Locate the cell with the specified text and output its (X, Y) center coordinate. 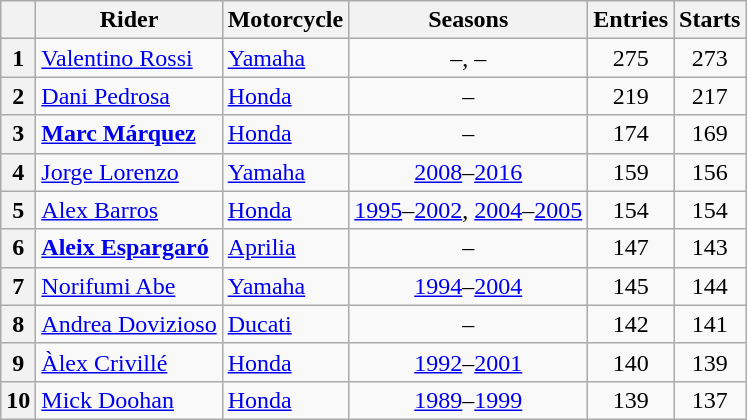
144 (710, 286)
145 (631, 286)
3 (18, 134)
142 (631, 324)
217 (710, 96)
Àlex Crivillé (129, 362)
Rider (129, 20)
10 (18, 400)
137 (710, 400)
Dani Pedrosa (129, 96)
273 (710, 58)
Seasons (468, 20)
Jorge Lorenzo (129, 172)
4 (18, 172)
140 (631, 362)
Norifumi Abe (129, 286)
Motorcycle (286, 20)
Ducati (286, 324)
Andrea Dovizioso (129, 324)
8 (18, 324)
219 (631, 96)
Starts (710, 20)
2 (18, 96)
147 (631, 248)
174 (631, 134)
5 (18, 210)
Alex Barros (129, 210)
156 (710, 172)
275 (631, 58)
Aleix Espargaró (129, 248)
1989–1999 (468, 400)
Valentino Rossi (129, 58)
9 (18, 362)
141 (710, 324)
1994–2004 (468, 286)
159 (631, 172)
169 (710, 134)
Aprilia (286, 248)
1992–2001 (468, 362)
Marc Márquez (129, 134)
1 (18, 58)
Entries (631, 20)
7 (18, 286)
143 (710, 248)
Mick Doohan (129, 400)
6 (18, 248)
2008–2016 (468, 172)
–, – (468, 58)
1995–2002, 2004–2005 (468, 210)
